Scan for the cell matching the given text and deliver its [x, y] coordinate at center. 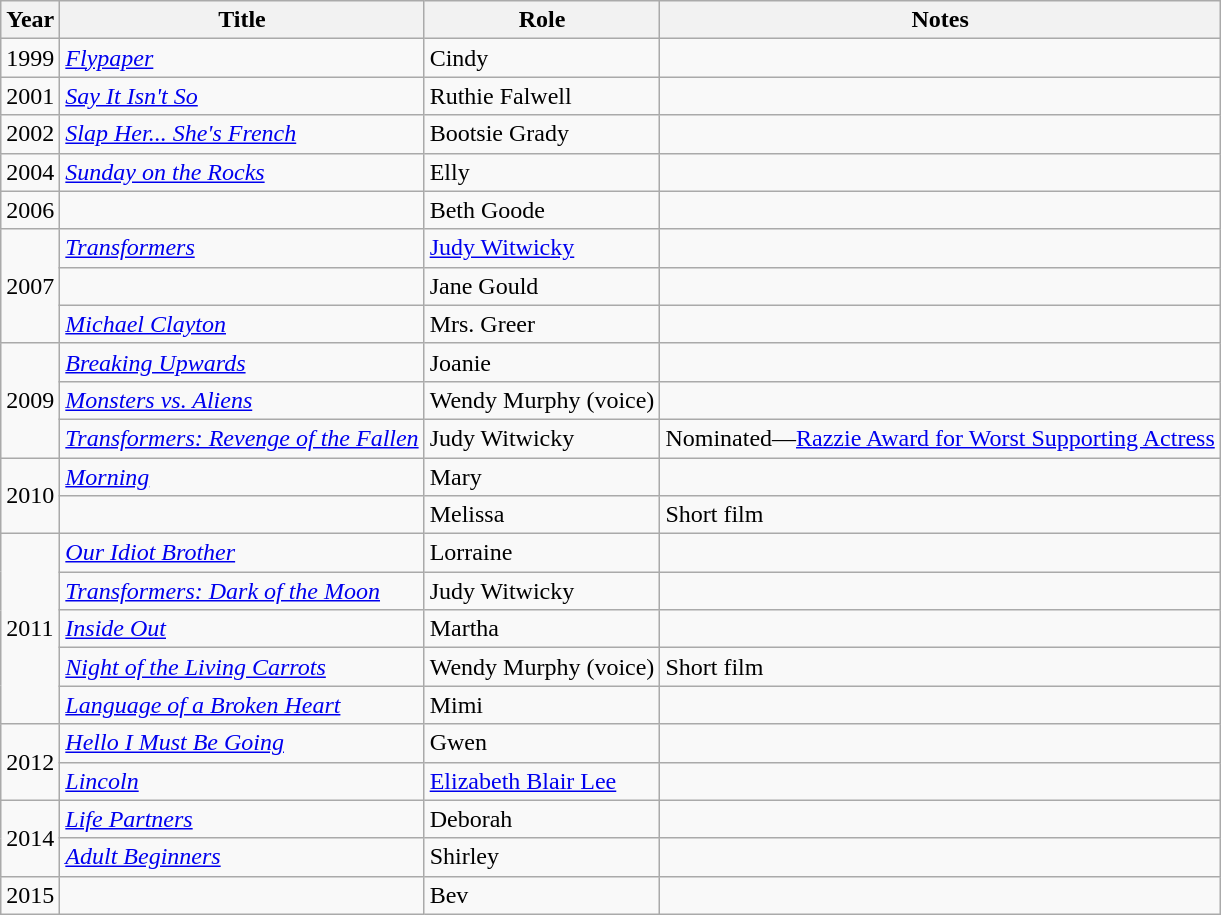
Inside Out [242, 629]
Ruthie Falwell [542, 96]
Elizabeth Blair Lee [542, 781]
Title [242, 20]
Transformers [242, 248]
Shirley [542, 857]
2004 [30, 172]
Elly [542, 172]
Year [30, 20]
Breaking Upwards [242, 362]
2007 [30, 286]
Joanie [542, 362]
2010 [30, 496]
2009 [30, 400]
2014 [30, 838]
Transformers: Dark of the Moon [242, 591]
Mimi [542, 705]
Martha [542, 629]
Mrs. Greer [542, 324]
Life Partners [242, 819]
1999 [30, 58]
Notes [940, 20]
Cindy [542, 58]
2015 [30, 895]
2011 [30, 629]
Gwen [542, 743]
Monsters vs. Aliens [242, 400]
Adult Beginners [242, 857]
2006 [30, 210]
Transformers: Revenge of the Fallen [242, 438]
Role [542, 20]
Nominated—Razzie Award for Worst Supporting Actress [940, 438]
Michael Clayton [242, 324]
Night of the Living Carrots [242, 667]
Slap Her... She's French [242, 134]
Morning [242, 477]
Sunday on the Rocks [242, 172]
Hello I Must Be Going [242, 743]
2001 [30, 96]
Jane Gould [542, 286]
Our Idiot Brother [242, 553]
Say It Isn't So [242, 96]
2012 [30, 762]
Flypaper [242, 58]
Bev [542, 895]
Melissa [542, 515]
2002 [30, 134]
Bootsie Grady [542, 134]
Mary [542, 477]
Lorraine [542, 553]
Beth Goode [542, 210]
Lincoln [242, 781]
Deborah [542, 819]
Language of a Broken Heart [242, 705]
